Output the [X, Y] coordinate of the center of the cell containing the given text.  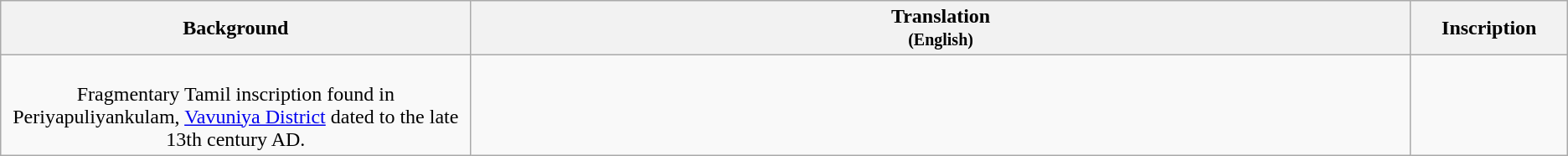
Fragmentary Tamil inscription found in Periyapuliyankulam, Vavuniya District dated to the late 13th century AD. [236, 106]
Translation(English) [941, 29]
Background [236, 29]
Inscription [1489, 29]
